Extract the (x, y) coordinate from the center of the cell holding the provided text.  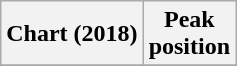
Peakposition (189, 34)
Chart (2018) (72, 34)
